Capture the cell that displays the provided text and extract its (X, Y) central coordinate. 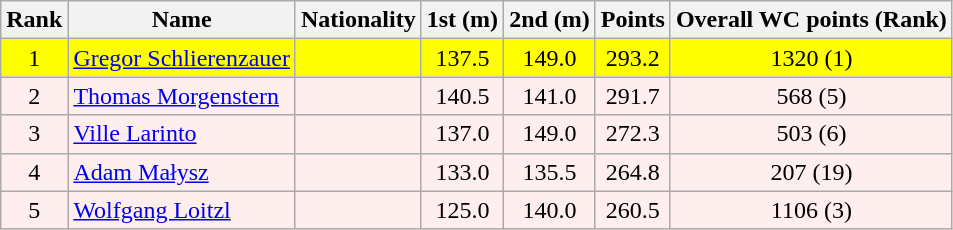
Adam Małysz (182, 172)
264.8 (632, 172)
141.0 (550, 96)
140.0 (550, 210)
Rank (34, 20)
1320 (1) (811, 58)
125.0 (462, 210)
293.2 (632, 58)
137.0 (462, 134)
Name (182, 20)
1106 (3) (811, 210)
2nd (m) (550, 20)
Nationality (358, 20)
260.5 (632, 210)
4 (34, 172)
Gregor Schlierenzauer (182, 58)
133.0 (462, 172)
3 (34, 134)
1 (34, 58)
137.5 (462, 58)
Ville Larinto (182, 134)
503 (6) (811, 134)
291.7 (632, 96)
2 (34, 96)
Points (632, 20)
Thomas Morgenstern (182, 96)
5 (34, 210)
207 (19) (811, 172)
Wolfgang Loitzl (182, 210)
135.5 (550, 172)
568 (5) (811, 96)
Overall WC points (Rank) (811, 20)
140.5 (462, 96)
272.3 (632, 134)
1st (m) (462, 20)
